Pinpoint the cell where the given text exists, returning its [X, Y] midpoint coordinate. 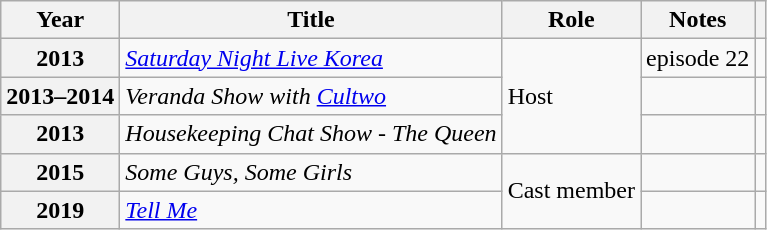
Tell Me [311, 210]
Year [60, 20]
Saturday Night Live Korea [311, 58]
episode 22 [698, 58]
2013–2014 [60, 96]
Some Guys, Some Girls [311, 172]
Cast member [571, 191]
Host [571, 96]
2019 [60, 210]
Notes [698, 20]
Role [571, 20]
2015 [60, 172]
Title [311, 20]
Veranda Show with Cultwo [311, 96]
Housekeeping Chat Show - The Queen [311, 134]
